Return the [x, y] coordinate for the center point of the cell that contains the specified text.  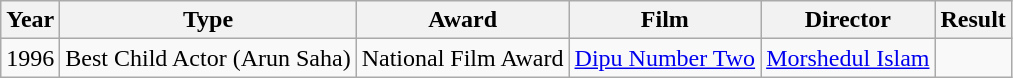
Director [848, 20]
Morshedul Islam [848, 58]
Best Child Actor (Arun Saha) [208, 58]
National Film Award [462, 58]
Result [973, 20]
Film [665, 20]
Award [462, 20]
1996 [30, 58]
Type [208, 20]
Year [30, 20]
Dipu Number Two [665, 58]
